Detect which cell encompasses the target text, then output its [X, Y] center coordinate. 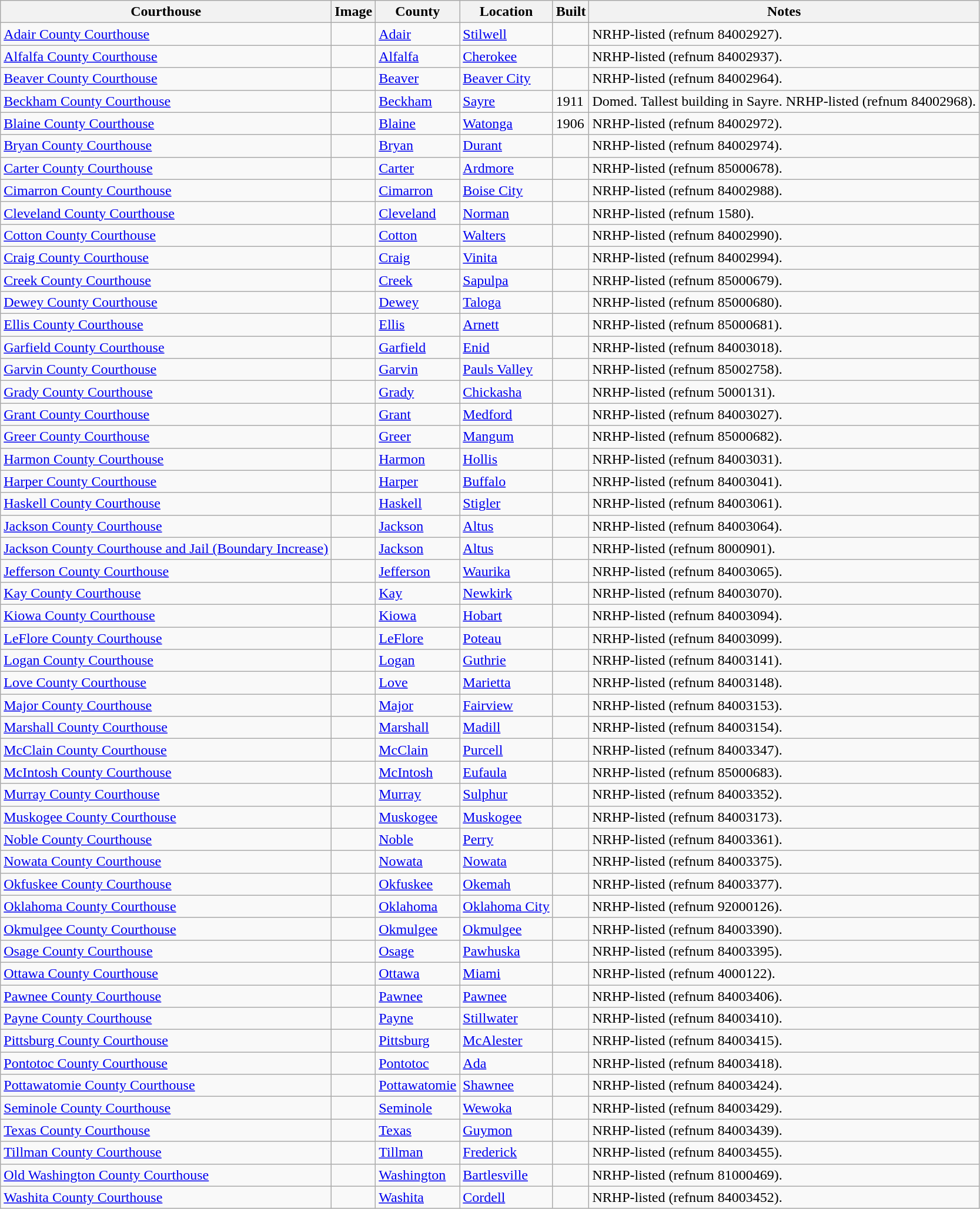
Carter [417, 168]
Kiowa [417, 615]
Noble County Courthouse [166, 839]
Nowata County Courthouse [166, 862]
NRHP-listed (refnum 84003352). [784, 795]
Kiowa County Courthouse [166, 615]
Okemah [506, 884]
Notes [784, 12]
Waurika [506, 571]
NRHP-listed (refnum 85000679). [784, 280]
Murray [417, 795]
Buffalo [506, 481]
LeFlore County Courthouse [166, 638]
Purcell [506, 750]
Hollis [506, 459]
McIntosh County Courthouse [166, 772]
NRHP-listed (refnum 84003390). [784, 929]
Harper [417, 481]
NRHP-listed (refnum 84003455). [784, 1153]
Love County Courthouse [166, 683]
Pauls Valley [506, 370]
Stillwater [506, 1019]
Blaine County Courthouse [166, 123]
Payne County Courthouse [166, 1019]
NRHP-listed (refnum 84003410). [784, 1019]
Jefferson County Courthouse [166, 571]
NRHP-listed (refnum 84003377). [784, 884]
Ellis County Courthouse [166, 325]
Walters [506, 235]
NRHP-listed (refnum 84003094). [784, 615]
NRHP-listed (refnum 84003173). [784, 817]
Pawhuska [506, 951]
Madill [506, 728]
Cimarron [417, 190]
Beaver County Courthouse [166, 79]
Murray County Courthouse [166, 795]
NRHP-listed (refnum 85000678). [784, 168]
Okfuskee County Courthouse [166, 884]
NRHP-listed (refnum 85000683). [784, 772]
NRHP-listed (refnum 84002937). [784, 56]
Sayre [506, 101]
Payne [417, 1019]
Bryan [417, 146]
NRHP-listed (refnum 84003061). [784, 504]
Kay County Courthouse [166, 593]
McAlester [506, 1041]
Washita County Courthouse [166, 1197]
NRHP-listed (refnum 84003041). [784, 481]
Location [506, 12]
Texas [417, 1130]
Blaine [417, 123]
NRHP-listed (refnum 1580). [784, 213]
NRHP-listed (refnum 5000131). [784, 392]
Carter County Courthouse [166, 168]
Cimarron County Courthouse [166, 190]
Harmon [417, 459]
NRHP-listed (refnum 84002974). [784, 146]
NRHP-listed (refnum 81000469). [784, 1175]
Grady County Courthouse [166, 392]
NRHP-listed (refnum 84002994). [784, 257]
NRHP-listed (refnum 84003361). [784, 839]
Enid [506, 347]
1911 [571, 101]
Seminole [417, 1108]
Jefferson [417, 571]
Texas County Courthouse [166, 1130]
Domed. Tallest building in Sayre. NRHP-listed (refnum 84002968). [784, 101]
Marshall County Courthouse [166, 728]
NRHP-listed (refnum 85002758). [784, 370]
NRHP-listed (refnum 84003064). [784, 526]
Ottawa County Courthouse [166, 973]
Ottawa [417, 973]
NRHP-listed (refnum 84003395). [784, 951]
Haskell County Courthouse [166, 504]
Adair County Courthouse [166, 34]
Mangum [506, 437]
Shawnee [506, 1086]
Tillman [417, 1153]
NRHP-listed (refnum 84003070). [784, 593]
Medford [506, 414]
Pittsburg County Courthouse [166, 1041]
Poteau [506, 638]
NRHP-listed (refnum 92000126). [784, 906]
Love [417, 683]
Dewey [417, 303]
Bryan County Courthouse [166, 146]
Guymon [506, 1130]
Perry [506, 839]
Marshall [417, 728]
Sapulpa [506, 280]
NRHP-listed (refnum 84003406). [784, 996]
NRHP-listed (refnum 84003375). [784, 862]
Osage [417, 951]
Beaver [417, 79]
Garfield [417, 347]
McIntosh [417, 772]
Cleveland [417, 213]
McClain [417, 750]
NRHP-listed (refnum 84003429). [784, 1108]
Jackson County Courthouse [166, 526]
NRHP-listed (refnum 84002927). [784, 34]
Major County Courthouse [166, 705]
NRHP-listed (refnum 84003415). [784, 1041]
Pottawatomie County Courthouse [166, 1086]
Pottawatomie [417, 1086]
Image [354, 12]
NRHP-listed (refnum 4000122). [784, 973]
Alfalfa County Courthouse [166, 56]
Courthouse [166, 12]
Wewoka [506, 1108]
Greer [417, 437]
Pawnee County Courthouse [166, 996]
County [417, 12]
Ardmore [506, 168]
NRHP-listed (refnum 85000682). [784, 437]
Garfield County Courthouse [166, 347]
Cotton County Courthouse [166, 235]
Cordell [506, 1197]
NRHP-listed (refnum 84003424). [784, 1086]
NRHP-listed (refnum 84003065). [784, 571]
Hobart [506, 615]
Oklahoma County Courthouse [166, 906]
Okfuskee [417, 884]
NRHP-listed (refnum 8000901). [784, 548]
McClain County Courthouse [166, 750]
Pittsburg [417, 1041]
NRHP-listed (refnum 85000681). [784, 325]
Durant [506, 146]
Beckham County Courthouse [166, 101]
Grady [417, 392]
Stigler [506, 504]
Haskell [417, 504]
Old Washington County Courthouse [166, 1175]
Cherokee [506, 56]
Oklahoma City [506, 906]
Sulphur [506, 795]
Cleveland County Courthouse [166, 213]
Norman [506, 213]
Pontotoc [417, 1063]
Newkirk [506, 593]
NRHP-listed (refnum 84003141). [784, 661]
Adair [417, 34]
Harmon County Courthouse [166, 459]
Jackson County Courthouse and Jail (Boundary Increase) [166, 548]
NRHP-listed (refnum 84003148). [784, 683]
Built [571, 12]
Osage County Courthouse [166, 951]
Creek [417, 280]
NRHP-listed (refnum 84003099). [784, 638]
Craig County Courthouse [166, 257]
Ada [506, 1063]
Eufaula [506, 772]
NRHP-listed (refnum 84003018). [784, 347]
NRHP-listed (refnum 84003031). [784, 459]
Marietta [506, 683]
Beckham [417, 101]
NRHP-listed (refnum 84002988). [784, 190]
Bartlesville [506, 1175]
NRHP-listed (refnum 84003418). [784, 1063]
Beaver City [506, 79]
Pontotoc County Courthouse [166, 1063]
NRHP-listed (refnum 84002990). [784, 235]
Alfalfa [417, 56]
Major [417, 705]
Boise City [506, 190]
LeFlore [417, 638]
Craig [417, 257]
Kay [417, 593]
Grant County Courthouse [166, 414]
NRHP-listed (refnum 84003153). [784, 705]
Frederick [506, 1153]
Harper County Courthouse [166, 481]
Stilwell [506, 34]
NRHP-listed (refnum 85000680). [784, 303]
NRHP-listed (refnum 84003154). [784, 728]
NRHP-listed (refnum 84002972). [784, 123]
NRHP-listed (refnum 84003027). [784, 414]
1906 [571, 123]
Logan [417, 661]
Okmulgee County Courthouse [166, 929]
Logan County Courthouse [166, 661]
Grant [417, 414]
Washita [417, 1197]
Muskogee County Courthouse [166, 817]
NRHP-listed (refnum 84003439). [784, 1130]
NRHP-listed (refnum 84003347). [784, 750]
Chickasha [506, 392]
Garvin County Courthouse [166, 370]
Oklahoma [417, 906]
Seminole County Courthouse [166, 1108]
Arnett [506, 325]
NRHP-listed (refnum 84003452). [784, 1197]
Creek County Courthouse [166, 280]
Garvin [417, 370]
Vinita [506, 257]
Ellis [417, 325]
Fairview [506, 705]
Guthrie [506, 661]
Washington [417, 1175]
Taloga [506, 303]
Noble [417, 839]
Dewey County Courthouse [166, 303]
Greer County Courthouse [166, 437]
Tillman County Courthouse [166, 1153]
Miami [506, 973]
Cotton [417, 235]
Watonga [506, 123]
NRHP-listed (refnum 84002964). [784, 79]
